From the cell containing the given text, extract its center point as (X, Y) coordinate. 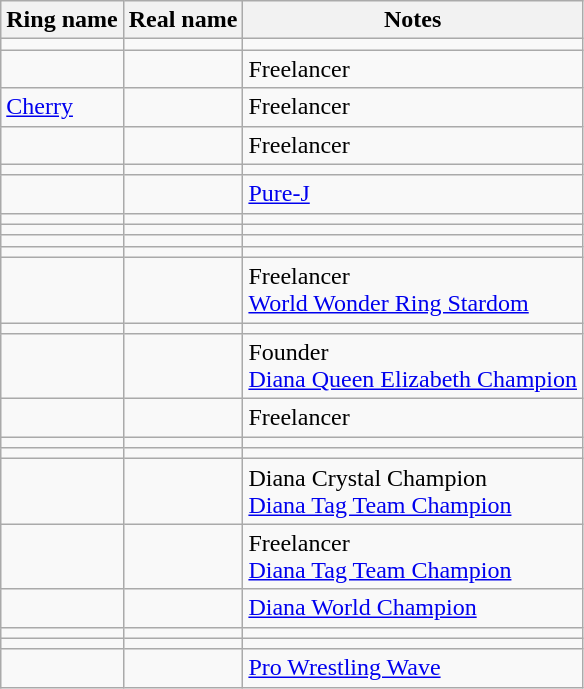
Cherry (62, 107)
Ring name (62, 20)
Diana Crystal ChampionDiana Tag Team Champion (413, 492)
Diana World Champion (413, 608)
FreelancerDiana Tag Team Champion (413, 556)
Real name (183, 20)
FounderDiana Queen Elizabeth Champion (413, 366)
Notes (413, 20)
Pro Wrestling Wave (413, 668)
FreelancerWorld Wonder Ring Stardom (413, 290)
Pure-J (413, 194)
